From the cell containing the given text, extract its center point as (X, Y) coordinate. 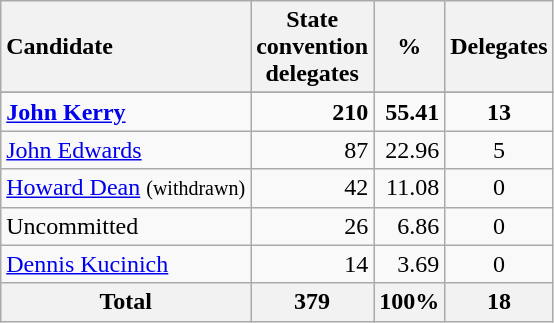
Candidate (126, 47)
Total (126, 302)
18 (499, 302)
22.96 (410, 150)
5 (499, 150)
John Edwards (126, 150)
Delegates (499, 47)
Stateconventiondelegates (312, 47)
55.41 (410, 112)
210 (312, 112)
379 (312, 302)
6.86 (410, 226)
% (410, 47)
3.69 (410, 264)
87 (312, 150)
John Kerry (126, 112)
11.08 (410, 188)
26 (312, 226)
Uncommitted (126, 226)
13 (499, 112)
14 (312, 264)
100% (410, 302)
42 (312, 188)
Dennis Kucinich (126, 264)
Howard Dean (withdrawn) (126, 188)
